From the cell containing the given text, extract its center point as [x, y] coordinate. 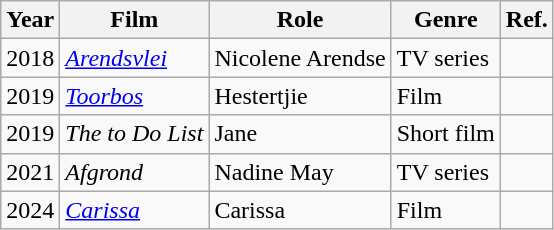
Toorbos [134, 96]
2018 [30, 58]
Arendsvlei [134, 58]
Nicolene Arendse [300, 58]
2021 [30, 172]
Role [300, 20]
Hestertjie [300, 96]
2024 [30, 210]
Afgrond [134, 172]
Genre [446, 20]
Ref. [526, 20]
Jane [300, 134]
The to Do List [134, 134]
Year [30, 20]
Nadine May [300, 172]
Short film [446, 134]
